Scan for the cell matching the given text and deliver its (X, Y) coordinate at center. 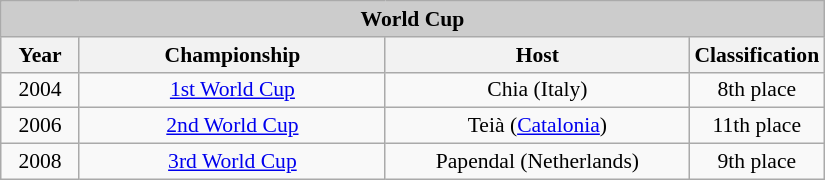
8th place (756, 90)
Papendal (Netherlands) (537, 162)
Classification (756, 55)
Chia (Italy) (537, 90)
1st World Cup (232, 90)
World Cup (413, 19)
Year (40, 55)
3rd World Cup (232, 162)
Teià (Catalonia) (537, 126)
2004 (40, 90)
Championship (232, 55)
11th place (756, 126)
2006 (40, 126)
Host (537, 55)
9th place (756, 162)
2008 (40, 162)
2nd World Cup (232, 126)
